Pinpoint the cell where the given text exists, returning its [x, y] midpoint coordinate. 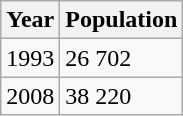
Year [30, 20]
26 702 [122, 58]
1993 [30, 58]
38 220 [122, 96]
Population [122, 20]
2008 [30, 96]
